Output the (X, Y) coordinate of the center of the cell containing the given text.  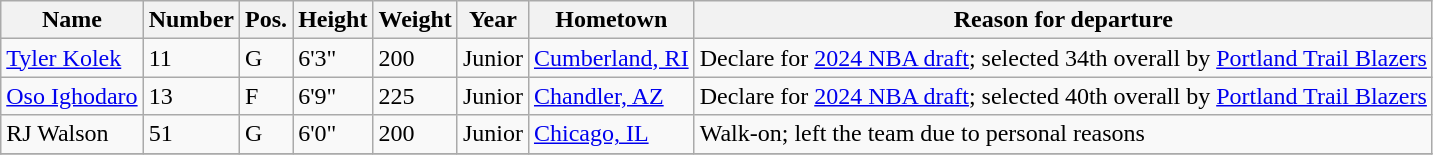
Name (72, 20)
Weight (415, 20)
225 (415, 96)
Pos. (266, 20)
Oso Ighodaro (72, 96)
11 (191, 58)
Number (191, 20)
Chandler, AZ (611, 96)
Cumberland, RI (611, 58)
Year (492, 20)
Chicago, IL (611, 134)
Tyler Kolek (72, 58)
13 (191, 96)
Hometown (611, 20)
F (266, 96)
Height (333, 20)
Reason for departure (1063, 20)
Declare for 2024 NBA draft; selected 34th overall by Portland Trail Blazers (1063, 58)
RJ Walson (72, 134)
6'0" (333, 134)
Declare for 2024 NBA draft; selected 40th overall by Portland Trail Blazers (1063, 96)
51 (191, 134)
Walk-on; left the team due to personal reasons (1063, 134)
6'9" (333, 96)
6'3" (333, 58)
